Extract the (x, y) coordinate from the center of the cell holding the provided text.  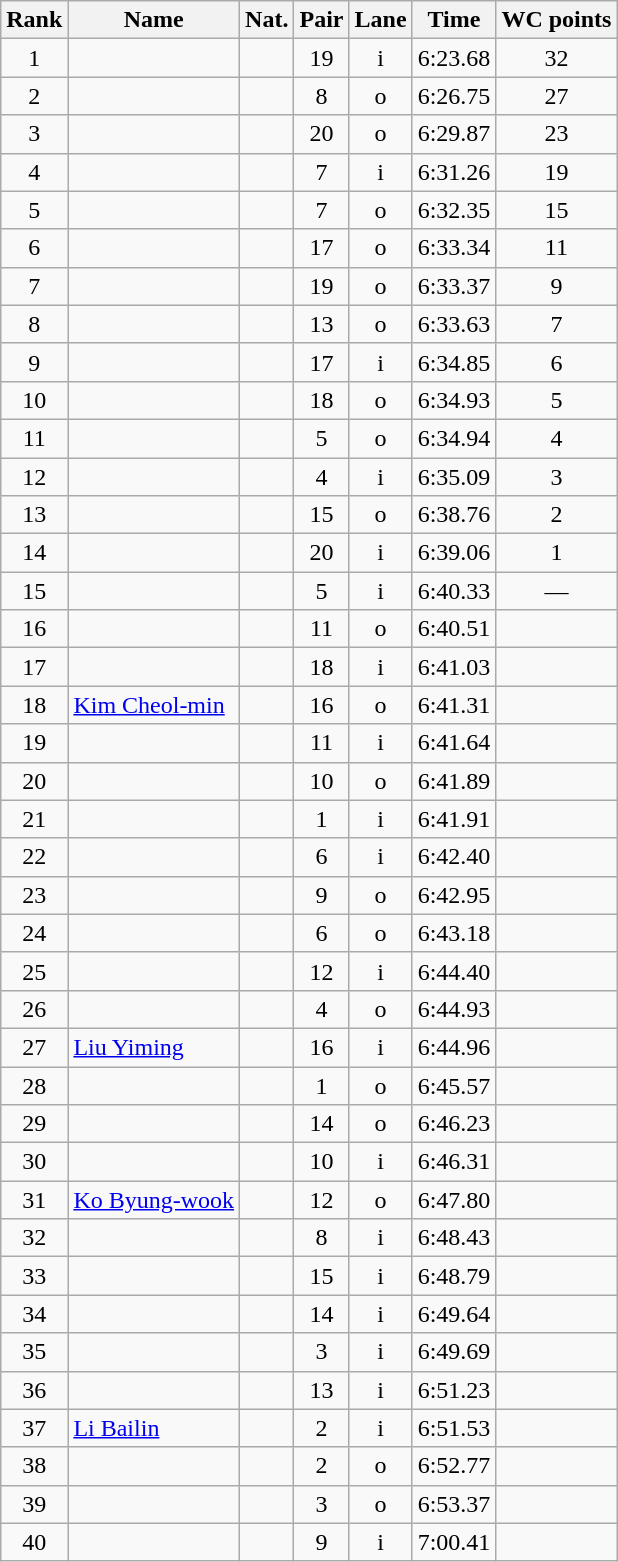
6:41.91 (454, 819)
Rank (34, 20)
6:33.34 (454, 248)
24 (34, 933)
WC points (556, 20)
6:40.33 (454, 591)
6:42.40 (454, 857)
6:31.26 (454, 172)
39 (34, 1504)
36 (34, 1390)
35 (34, 1352)
6:46.23 (454, 1124)
6:51.53 (454, 1428)
6:49.69 (454, 1352)
— (556, 591)
7:00.41 (454, 1542)
Time (454, 20)
21 (34, 819)
6:34.85 (454, 362)
6:51.23 (454, 1390)
Lane (380, 20)
6:32.35 (454, 210)
38 (34, 1466)
Liu Yiming (154, 1047)
6:38.76 (454, 515)
6:40.51 (454, 629)
6:48.43 (454, 1238)
6:49.64 (454, 1314)
6:44.96 (454, 1047)
6:43.18 (454, 933)
33 (34, 1276)
28 (34, 1085)
31 (34, 1200)
Pair (322, 20)
6:44.40 (454, 971)
6:26.75 (454, 96)
6:41.64 (454, 743)
6:23.68 (454, 58)
6:53.37 (454, 1504)
6:48.79 (454, 1276)
6:45.57 (454, 1085)
6:33.37 (454, 286)
Ko Byung-wook (154, 1200)
6:46.31 (454, 1162)
34 (34, 1314)
Name (154, 20)
Nat. (267, 20)
6:41.89 (454, 781)
6:34.94 (454, 438)
6:35.09 (454, 477)
6:39.06 (454, 553)
Li Bailin (154, 1428)
25 (34, 971)
22 (34, 857)
6:29.87 (454, 134)
6:42.95 (454, 895)
6:33.63 (454, 324)
6:52.77 (454, 1466)
40 (34, 1542)
6:41.31 (454, 705)
Kim Cheol-min (154, 705)
6:41.03 (454, 667)
29 (34, 1124)
6:47.80 (454, 1200)
6:44.93 (454, 1009)
30 (34, 1162)
37 (34, 1428)
6:34.93 (454, 400)
26 (34, 1009)
